Pinpoint the cell where the given text exists, returning its (x, y) midpoint coordinate. 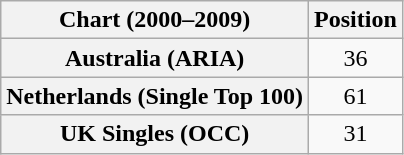
Netherlands (Single Top 100) (155, 96)
UK Singles (OCC) (155, 134)
Position (356, 20)
36 (356, 58)
Australia (ARIA) (155, 58)
31 (356, 134)
Chart (2000–2009) (155, 20)
61 (356, 96)
